Identify which cell holds the provided text, then report its [X, Y] central coordinate. 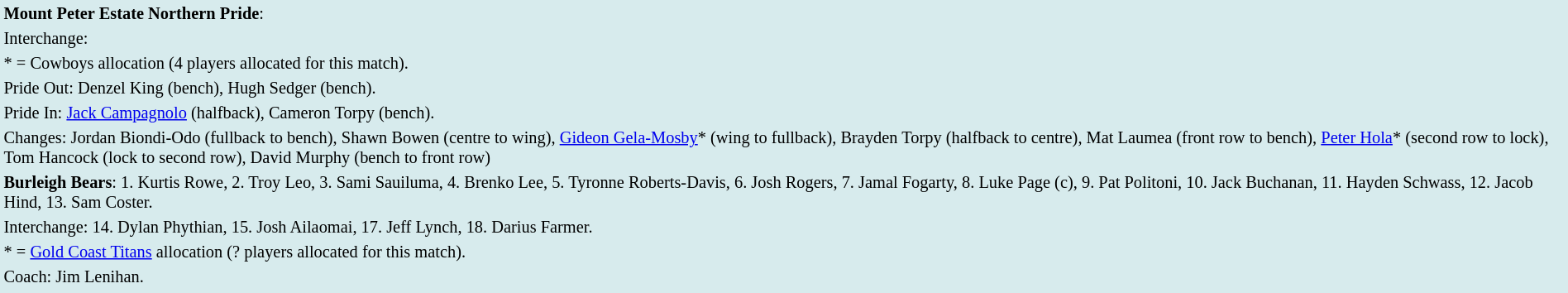
Pride In: Jack Campagnolo (halfback), Cameron Torpy (bench). [784, 113]
Mount Peter Estate Northern Pride: [784, 13]
Interchange: [784, 38]
Coach: Jim Lenihan. [784, 276]
* = Gold Coast Titans allocation (? players allocated for this match). [784, 252]
Pride Out: Denzel King (bench), Hugh Sedger (bench). [784, 88]
Interchange: 14. Dylan Phythian, 15. Josh Ailaomai, 17. Jeff Lynch, 18. Darius Farmer. [784, 227]
* = Cowboys allocation (4 players allocated for this match). [784, 63]
